Return the [x, y] coordinate for the center point of the cell that contains the specified text.  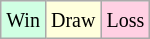
Loss [126, 20]
Draw [72, 20]
Win [24, 20]
